Scan for the cell matching the given text and deliver its [x, y] coordinate at center. 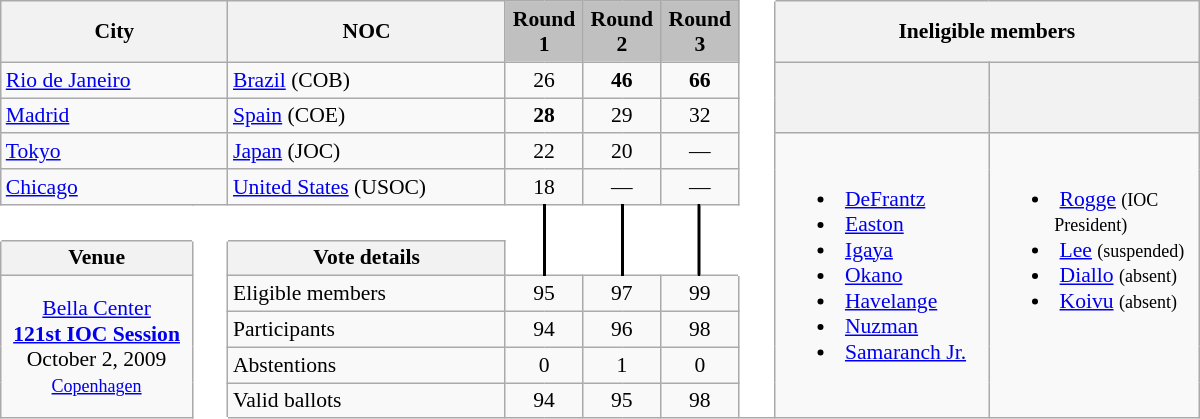
Madrid [114, 116]
Chicago [114, 187]
NOC [366, 32]
20 [622, 152]
96 [622, 330]
United States (USOC) [366, 187]
Venue [97, 258]
46 [622, 80]
Abstentions [366, 365]
26 [544, 80]
22 [544, 152]
Rogge (IOC President) Lee (suspended) Diallo (absent) Koivu (absent) [1094, 276]
Rio de Janeiro [114, 80]
Round 2 [622, 32]
DeFrantz Easton Igaya Okano Havelange Nuzman Samaranch Jr. [882, 276]
Japan (JOC) [366, 152]
1 [622, 365]
18 [544, 187]
Spain (COE) [366, 116]
Vote details [366, 258]
Valid ballots [366, 401]
29 [622, 116]
97 [622, 294]
Ineligible members [986, 32]
Brazil (COB) [366, 80]
Participants [366, 330]
Eligible members [366, 294]
Round 3 [700, 32]
Bella Center121st IOC SessionOctober 2, 2009 Copenhagen [97, 347]
Tokyo [114, 152]
99 [700, 294]
Round 1 [544, 32]
28 [544, 116]
32 [700, 116]
66 [700, 80]
City [114, 32]
